Scan for the cell matching the given text and deliver its [X, Y] coordinate at center. 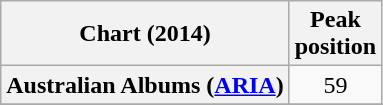
Chart (2014) [145, 34]
Australian Albums (ARIA) [145, 85]
59 [335, 85]
Peakposition [335, 34]
